Extract the (x, y) coordinate from the center of the cell holding the provided text.  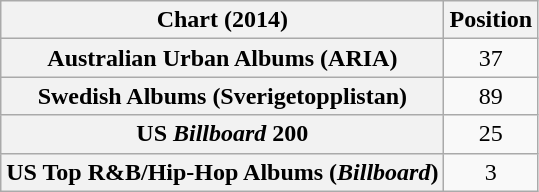
37 (491, 58)
3 (491, 172)
US Billboard 200 (222, 134)
25 (491, 134)
Swedish Albums (Sverigetopplistan) (222, 96)
US Top R&B/Hip-Hop Albums (Billboard) (222, 172)
Australian Urban Albums (ARIA) (222, 58)
89 (491, 96)
Position (491, 20)
Chart (2014) (222, 20)
